Return [x, y] of the center of cell containing provided text 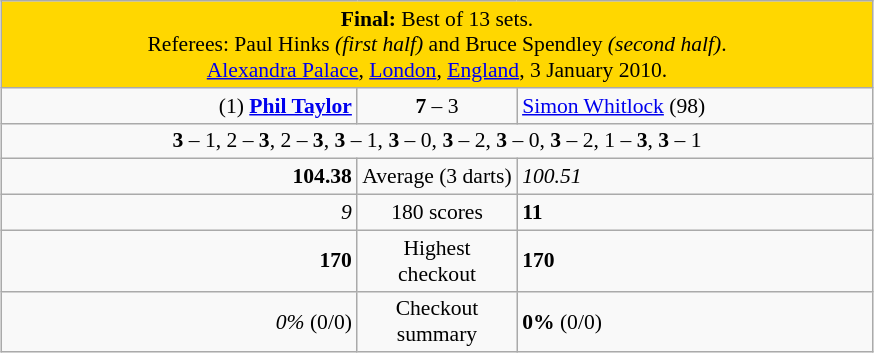
104.38 [180, 177]
7 – 3 [437, 106]
11 [694, 213]
Checkout summary [437, 322]
Simon Whitlock (98) [694, 106]
(1) Phil Taylor [180, 106]
180 scores [437, 213]
3 – 1, 2 – 3, 2 – 3, 3 – 1, 3 – 0, 3 – 2, 3 – 0, 3 – 2, 1 – 3, 3 – 1 [437, 141]
Average (3 darts) [437, 177]
9 [180, 213]
100.51 [694, 177]
Highest checkout [437, 260]
Final: Best of 13 sets. Referees: Paul Hinks (first half) and Bruce Spendley (second half).Alexandra Palace, London, England, 3 January 2010. [437, 44]
